Search for the cell housing the specified text and yield its (x, y) center coordinate. 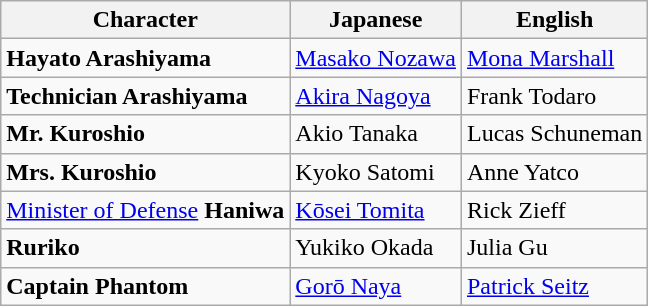
Technician Arashiyama (146, 96)
Masako Nozawa (376, 58)
Kyoko Satomi (376, 172)
Ruriko (146, 248)
Akira Nagoya (376, 96)
Captain Phantom (146, 286)
Julia Gu (554, 248)
Lucas Schuneman (554, 134)
Frank Todaro (554, 96)
Character (146, 20)
Gorō Naya (376, 286)
Mona Marshall (554, 58)
Yukiko Okada (376, 248)
Mr. Kuroshio (146, 134)
Mrs. Kuroshio (146, 172)
Japanese (376, 20)
Akio Tanaka (376, 134)
Rick Zieff (554, 210)
Hayato Arashiyama (146, 58)
Minister of Defense Haniwa (146, 210)
Kōsei Tomita (376, 210)
English (554, 20)
Patrick Seitz (554, 286)
Anne Yatco (554, 172)
